Locate the cell with the specified text and output its (x, y) center coordinate. 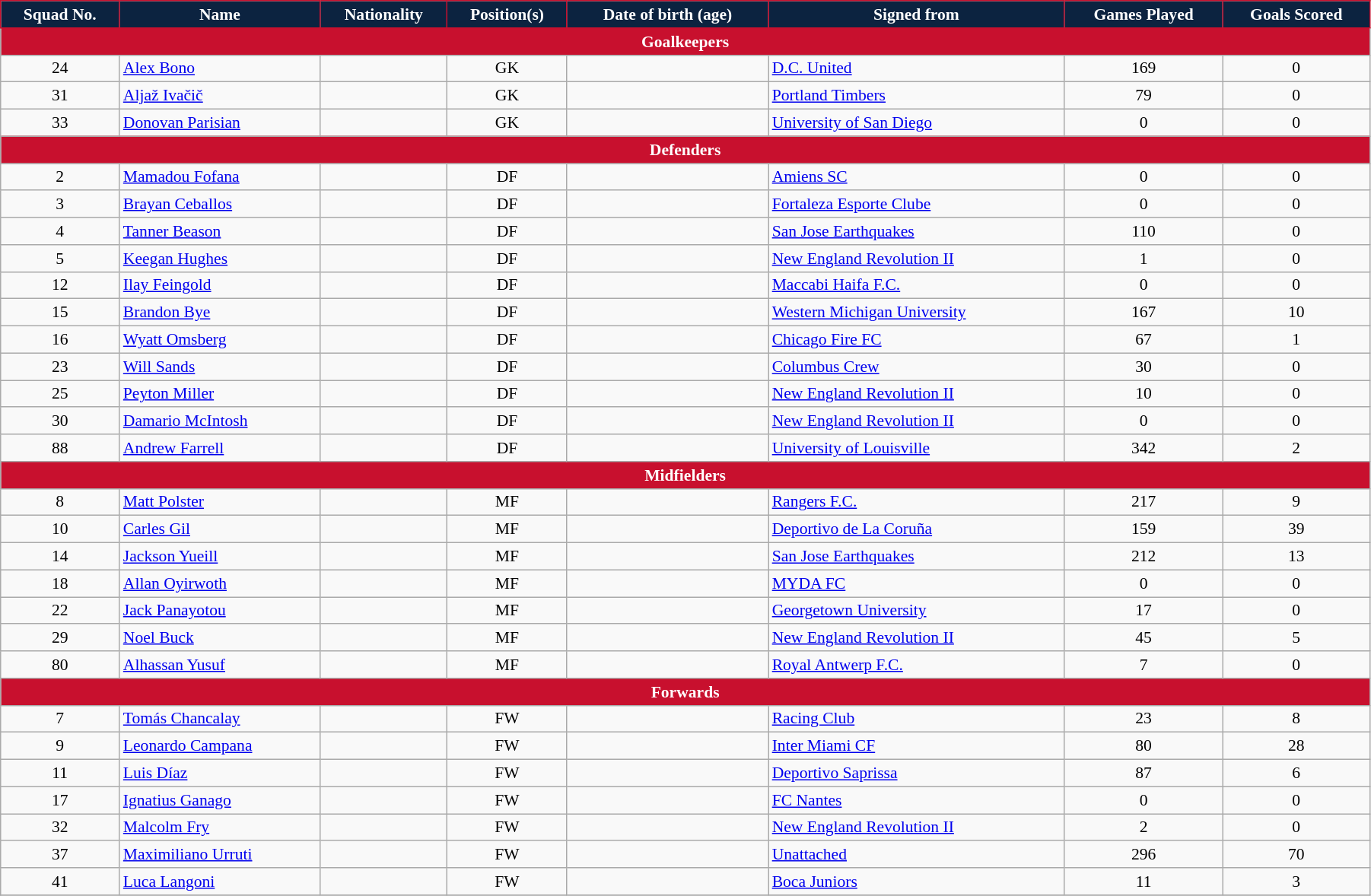
University of Louisville (917, 448)
Jackson Yueill (220, 557)
Defenders (685, 150)
15 (60, 313)
Brandon Bye (220, 313)
169 (1144, 68)
Tomás Chancalay (220, 719)
Signed from (917, 14)
342 (1144, 448)
18 (60, 583)
Forwards (685, 692)
70 (1296, 855)
Fortaleza Esporte Clube (917, 205)
88 (60, 448)
Peyton Miller (220, 394)
31 (60, 96)
Will Sands (220, 367)
Georgetown University (917, 611)
Deportivo Saprissa (917, 774)
Date of birth (age) (667, 14)
67 (1144, 340)
Rangers F.C. (917, 502)
33 (60, 123)
110 (1144, 231)
Matt Polster (220, 502)
16 (60, 340)
Boca Juniors (917, 882)
Royal Antwerp F.C. (917, 665)
Squad No. (60, 14)
Western Michigan University (917, 313)
Damario McIntosh (220, 421)
Aljaž Ivačič (220, 96)
Goalkeepers (685, 42)
Jack Panayotou (220, 611)
Carles Gil (220, 529)
Deportivo de La Coruña (917, 529)
24 (60, 68)
Donovan Parisian (220, 123)
Maccabi Haifa F.C. (917, 285)
Chicago Fire FC (917, 340)
45 (1144, 638)
32 (60, 828)
Amiens SC (917, 177)
296 (1144, 855)
87 (1144, 774)
22 (60, 611)
Maximiliano Urruti (220, 855)
41 (60, 882)
39 (1296, 529)
29 (60, 638)
Noel Buck (220, 638)
Unattached (917, 855)
13 (1296, 557)
Mamadou Fofana (220, 177)
12 (60, 285)
Luca Langoni (220, 882)
FC Nantes (917, 800)
212 (1144, 557)
217 (1144, 502)
37 (60, 855)
Andrew Farrell (220, 448)
79 (1144, 96)
Nationality (383, 14)
Columbus Crew (917, 367)
25 (60, 394)
167 (1144, 313)
Racing Club (917, 719)
D.C. United (917, 68)
Goals Scored (1296, 14)
Name (220, 14)
Brayan Ceballos (220, 205)
Position(s) (507, 14)
Portland Timbers (917, 96)
Wyatt Omsberg (220, 340)
Alhassan Yusuf (220, 665)
University of San Diego (917, 123)
Tanner Beason (220, 231)
Keegan Hughes (220, 259)
159 (1144, 529)
Midfielders (685, 475)
Leonardo Campana (220, 746)
Games Played (1144, 14)
Alex Bono (220, 68)
Inter Miami CF (917, 746)
28 (1296, 746)
MYDA FC (917, 583)
Allan Oyirwoth (220, 583)
Ilay Feingold (220, 285)
14 (60, 557)
Ignatius Ganago (220, 800)
Malcolm Fry (220, 828)
Luis Díaz (220, 774)
6 (1296, 774)
4 (60, 231)
